Identify which cell holds the provided text, then report its (x, y) central coordinate. 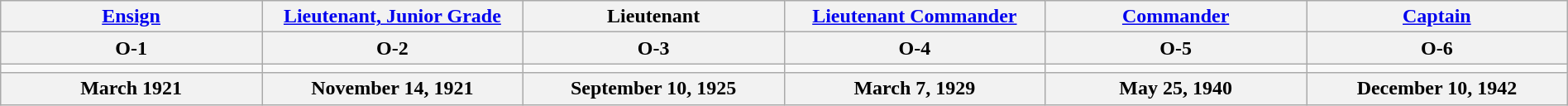
Captain (1437, 17)
Lieutenant, Junior Grade (392, 17)
May 25, 1940 (1176, 89)
November 14, 1921 (392, 89)
O-3 (653, 48)
O-4 (915, 48)
Lieutenant Commander (915, 17)
Commander (1176, 17)
September 10, 1925 (653, 89)
March 1921 (131, 89)
Ensign (131, 17)
March 7, 1929 (915, 89)
Lieutenant (653, 17)
O-2 (392, 48)
O-6 (1437, 48)
O-5 (1176, 48)
O-1 (131, 48)
December 10, 1942 (1437, 89)
